Identify which cell holds the provided text, then report its [X, Y] central coordinate. 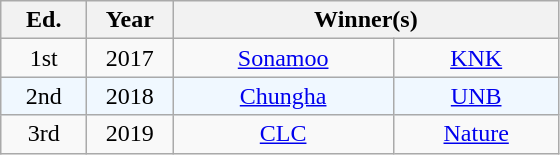
Sonamoo [284, 58]
3rd [44, 134]
UNB [476, 96]
KNK [476, 58]
Nature [476, 134]
Winner(s) [366, 20]
CLC [284, 134]
Year [130, 20]
Chungha [284, 96]
2nd [44, 96]
2019 [130, 134]
2017 [130, 58]
1st [44, 58]
Ed. [44, 20]
2018 [130, 96]
